Provide the (X, Y) coordinate of the cell's center where the given text is located.  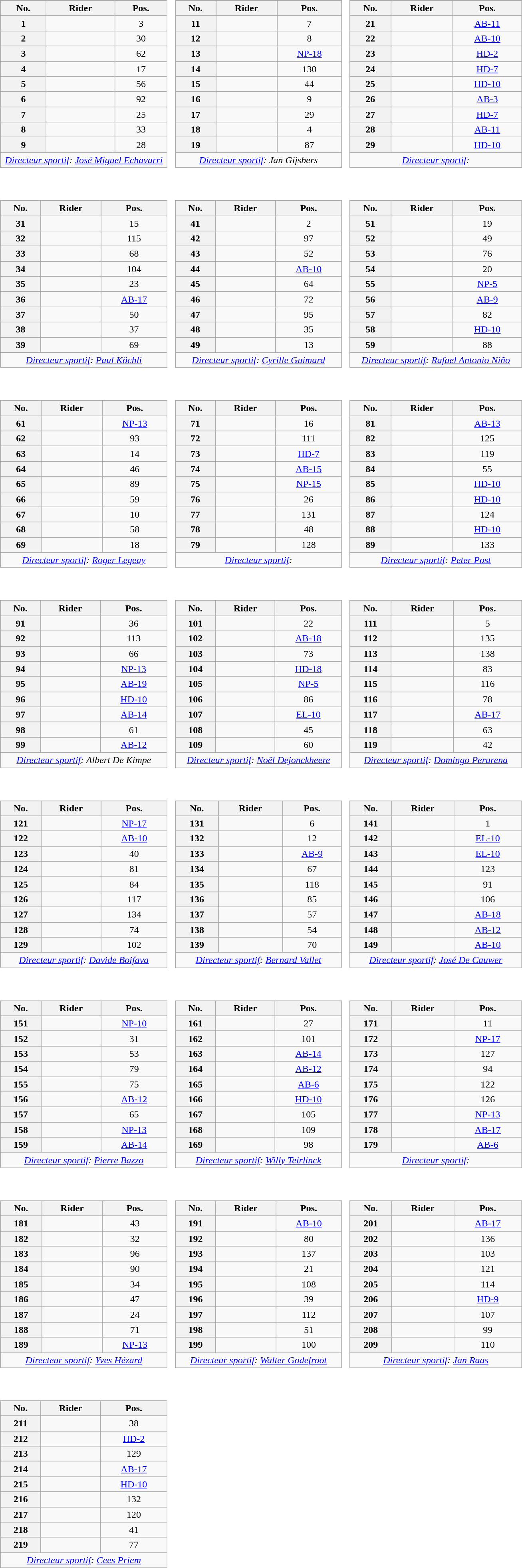
187 (21, 1315)
154 (21, 1069)
163 (196, 1054)
NP-10 (134, 1023)
146 (371, 899)
195 (196, 1284)
Directeur sportif: Peter Post (436, 560)
196 (196, 1299)
AB-15 (308, 469)
No. Rider Pos. 161 27 162 101 163 AB-14 164 AB-12 165 AB-6 166 HD-10 167 105 168 109 169 98 Directeur sportif: Willy Teirlinck (261, 1079)
155 (21, 1084)
189 (21, 1345)
Directeur sportif: Cyrille Guimard (259, 360)
217 (21, 1515)
120 (134, 1515)
20 (487, 269)
Directeur sportif: Pierre Bazzo (84, 1160)
No. Rider Pos. 71 16 72 111 73 HD-7 74 AB-15 75 NP-15 76 26 77 131 78 48 79 128 Directeur sportif: (261, 479)
199 (196, 1345)
149 (371, 945)
No. Rider Pos. 101 22 102 AB-18 103 73 104 HD-18 105 NP-5 106 86 107 EL-10 108 45 109 60 Directeur sportif: Noël Dejonckheere (261, 679)
171 (371, 1023)
Directeur sportif: Jan Raas (436, 1360)
153 (21, 1054)
174 (371, 1069)
141 (371, 823)
Directeur sportif: Noël Dejonckheere (259, 760)
203 (371, 1254)
148 (371, 929)
Directeur sportif: José Miguel Echavarri (84, 160)
No. Rider Pos. 191 AB-10 192 80 193 137 194 21 195 108 196 39 197 112 198 51 199 100 Directeur sportif: Walter Godefroot (261, 1279)
204 (371, 1269)
158 (21, 1130)
HD-9 (488, 1299)
HD-18 (308, 669)
209 (371, 1345)
165 (196, 1084)
143 (371, 854)
70 (312, 945)
30 (141, 38)
Directeur sportif: Albert De Kimpe (84, 760)
NP-15 (308, 484)
60 (308, 745)
207 (371, 1315)
198 (196, 1330)
186 (21, 1299)
164 (196, 1069)
AB-3 (487, 99)
193 (196, 1254)
185 (21, 1284)
40 (134, 854)
157 (21, 1115)
147 (371, 914)
AB-19 (133, 684)
50 (134, 314)
Directeur sportif: Willy Teirlinck (259, 1160)
173 (371, 1054)
177 (371, 1115)
214 (21, 1469)
167 (196, 1115)
145 (371, 884)
201 (371, 1223)
215 (21, 1484)
216 (21, 1499)
194 (196, 1269)
192 (196, 1238)
219 (21, 1545)
191 (196, 1223)
172 (371, 1038)
Directeur sportif: Roger Legeay (84, 560)
166 (196, 1099)
110 (488, 1345)
90 (135, 1269)
182 (21, 1238)
202 (371, 1238)
130 (310, 69)
151 (21, 1023)
181 (21, 1223)
156 (21, 1099)
197 (196, 1315)
178 (371, 1130)
218 (21, 1530)
176 (371, 1099)
No. Rider Pos. 41 2 42 97 43 52 44 AB-10 45 64 46 72 47 95 48 35 49 13 Directeur sportif: Cyrille Guimard (261, 279)
159 (21, 1145)
175 (371, 1084)
139 (197, 945)
161 (196, 1023)
NP-18 (310, 53)
206 (371, 1299)
184 (21, 1269)
80 (309, 1238)
144 (371, 869)
168 (196, 1130)
142 (371, 838)
208 (371, 1330)
179 (371, 1145)
Directeur sportif: Domingo Perurena (436, 760)
Directeur sportif: Yves Hézard (84, 1360)
152 (21, 1038)
211 (21, 1424)
Directeur sportif: Bernard Vallet (259, 960)
Directeur sportif: Paul Köchli (84, 360)
100 (309, 1345)
169 (196, 1145)
10 (135, 514)
AB-13 (487, 423)
Directeur sportif: Rafael Antonio Niño (436, 360)
205 (371, 1284)
162 (196, 1038)
Directeur sportif: Cees Priem (84, 1560)
Directeur sportif: Davide Boifava (84, 960)
183 (21, 1254)
No. Rider Pos. 131 6 132 12 133 AB-9 134 67 135 118 136 85 137 57 138 54 139 70 Directeur sportif: Bernard Vallet (261, 879)
Directeur sportif: José De Cauwer (436, 960)
Directeur sportif: Jan Gijsbers (259, 160)
Directeur sportif: Walter Godefroot (259, 1360)
213 (21, 1454)
212 (21, 1439)
188 (21, 1330)
